Return the [x, y] coordinate for the center point of the cell that contains the specified text.  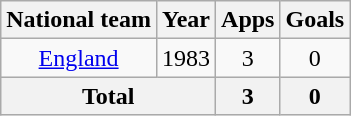
Total [108, 96]
Goals [315, 20]
Year [186, 20]
National team [79, 20]
Apps [248, 20]
1983 [186, 58]
England [79, 58]
